Extract the (X, Y) coordinate from the center of the cell holding the provided text.  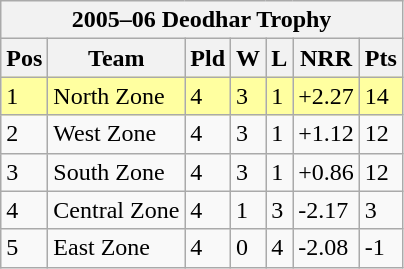
2005–06 Deodhar Trophy (202, 20)
South Zone (116, 172)
Pts (380, 58)
W (248, 58)
5 (24, 248)
-2.17 (326, 210)
Team (116, 58)
+2.27 (326, 96)
-2.08 (326, 248)
-1 (380, 248)
East Zone (116, 248)
+1.12 (326, 134)
Pld (208, 58)
Central Zone (116, 210)
+0.86 (326, 172)
West Zone (116, 134)
NRR (326, 58)
L (280, 58)
Pos (24, 58)
2 (24, 134)
0 (248, 248)
14 (380, 96)
North Zone (116, 96)
